Return the [X, Y] coordinate for the center point of the cell that contains the specified text.  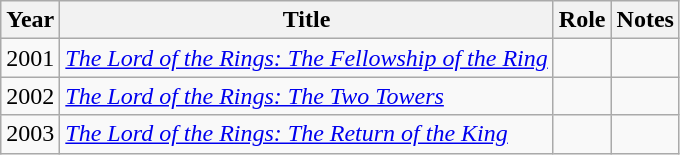
2003 [30, 134]
The Lord of the Rings: The Two Towers [307, 96]
2001 [30, 58]
Title [307, 20]
Year [30, 20]
The Lord of the Rings: The Return of the King [307, 134]
The Lord of the Rings: The Fellowship of the Ring [307, 58]
2002 [30, 96]
Role [582, 20]
Notes [645, 20]
